From the cell containing the given text, extract its center point as (X, Y) coordinate. 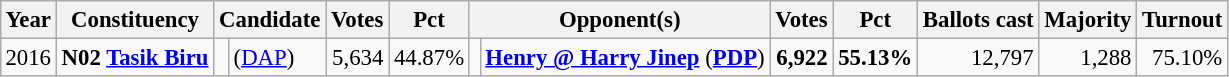
Opponent(s) (620, 20)
Majority (1088, 20)
Year (28, 20)
N02 Tasik Biru (135, 57)
Turnout (1182, 20)
6,922 (802, 57)
5,634 (358, 57)
75.10% (1182, 57)
Henry @ Harry Jinep (PDP) (625, 57)
Ballots cast (978, 20)
Candidate (270, 20)
1,288 (1088, 57)
(DAP) (276, 57)
55.13% (876, 57)
Constituency (135, 20)
12,797 (978, 57)
2016 (28, 57)
44.87% (430, 57)
